Provide the (X, Y) coordinate of the cell's center where the given text is located.  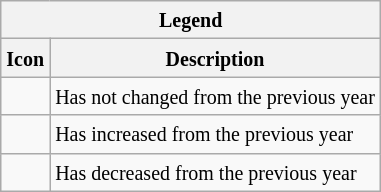
Has decreased from the previous year (216, 172)
Has increased from the previous year (216, 134)
Icon (26, 58)
Has not changed from the previous year (216, 96)
Description (216, 58)
Legend (191, 20)
